Extract the [X, Y] coordinate from the center of the cell holding the provided text.  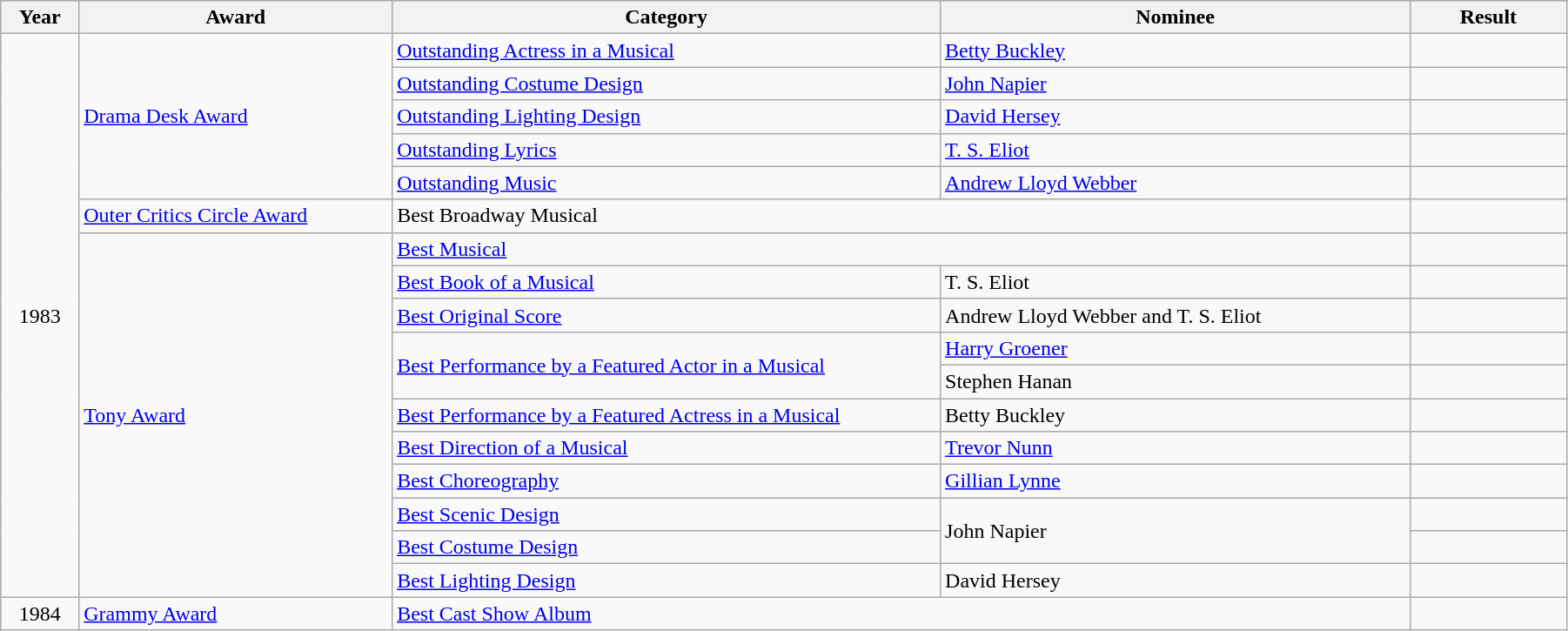
Andrew Lloyd Webber and T. S. Eliot [1176, 315]
Drama Desk Award [236, 117]
1984 [40, 614]
Outstanding Music [667, 183]
Grammy Award [236, 614]
1983 [40, 315]
Outer Critics Circle Award [236, 216]
Andrew Lloyd Webber [1176, 183]
Stephen Hanan [1176, 381]
Best Choreography [667, 481]
Best Original Score [667, 315]
Best Lighting Design [667, 581]
Outstanding Actress in a Musical [667, 50]
Year [40, 17]
Best Performance by a Featured Actor in a Musical [667, 365]
Tony Award [236, 414]
Outstanding Lyrics [667, 150]
Trevor Nunn [1176, 448]
Award [236, 17]
Result [1488, 17]
Best Performance by a Featured Actress in a Musical [667, 415]
Best Direction of a Musical [667, 448]
Outstanding Costume Design [667, 84]
Best Broadway Musical [901, 216]
Harry Groener [1176, 348]
Best Book of a Musical [667, 282]
Gillian Lynne [1176, 481]
Best Costume Design [667, 547]
Best Scenic Design [667, 514]
Outstanding Lighting Design [667, 117]
Category [667, 17]
Best Musical [901, 249]
Nominee [1176, 17]
Best Cast Show Album [901, 614]
